Capture the cell that displays the provided text and extract its [X, Y] central coordinate. 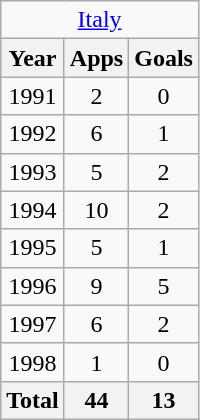
Year [33, 58]
1994 [33, 210]
1992 [33, 134]
9 [96, 286]
Total [33, 400]
1998 [33, 362]
1993 [33, 172]
1995 [33, 248]
10 [96, 210]
1996 [33, 286]
Apps [96, 58]
1991 [33, 96]
Italy [100, 20]
1997 [33, 324]
44 [96, 400]
13 [164, 400]
Goals [164, 58]
